Locate the cell with the specified text and output its [X, Y] center coordinate. 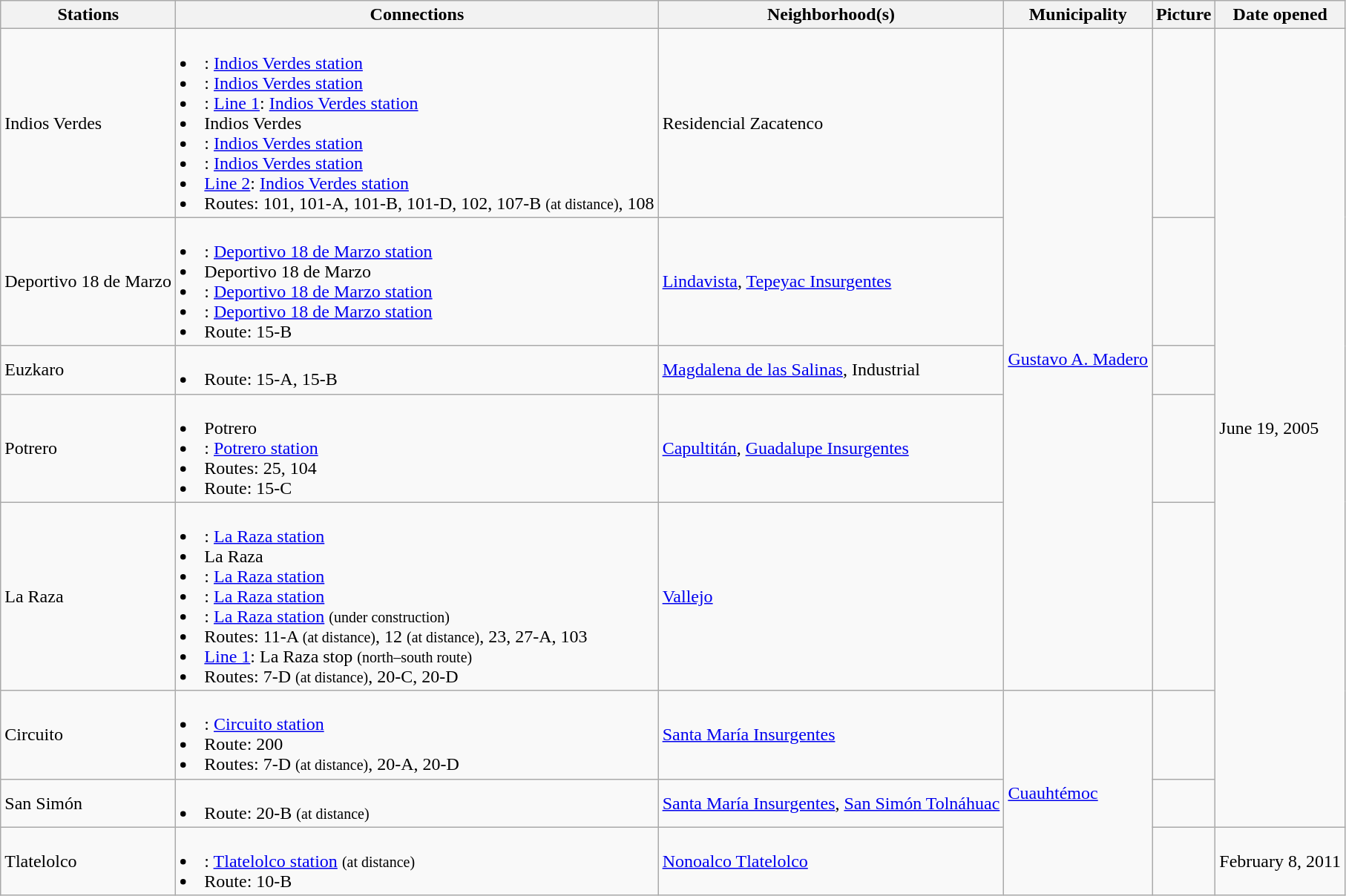
Tlatelolco [88, 861]
Circuito [88, 734]
La Raza [88, 596]
Lindavista, Tepeyac Insurgentes [831, 282]
Route: 15-A, 15-B [417, 369]
San Simón [88, 803]
Capultitán, Guadalupe Insurgentes [831, 448]
February 8, 2011 [1281, 861]
Route: 20-B (at distance) [417, 803]
Cuauhtémoc [1078, 793]
: Tlatelolco station (at distance) Route: 10-B [417, 861]
Neighborhood(s) [831, 15]
Santa María Insurgentes [831, 734]
Magdalena de las Salinas, Industrial [831, 369]
: Circuito station Route: 200 Routes: 7-D (at distance), 20-A, 20-D [417, 734]
Date opened [1281, 15]
Connections [417, 15]
Potrero : Potrero station Routes: 25, 104 Route: 15-C [417, 448]
Deportivo 18 de Marzo [88, 282]
Potrero [88, 448]
Euzkaro [88, 369]
Santa María Insurgentes, San Simón Tolnáhuac [831, 803]
Nonoalco Tlatelolco [831, 861]
Stations [88, 15]
Vallejo [831, 596]
: Deportivo 18 de Marzo station Deportivo 18 de Marzo : Deportivo 18 de Marzo station : Deportivo 18 de Marzo station Route: 15-B [417, 282]
Residencial Zacatenco [831, 123]
Indios Verdes [88, 123]
Gustavo A. Madero [1078, 360]
June 19, 2005 [1281, 428]
Municipality [1078, 15]
Picture [1184, 15]
